Locate the cell with the specified text and output its (X, Y) center coordinate. 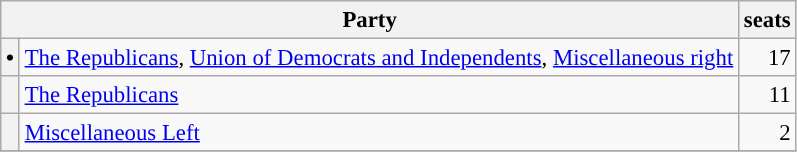
The Republicans, Union of Democrats and Independents, Miscellaneous right (378, 58)
Party (370, 20)
17 (768, 58)
2 (768, 133)
The Republicans (378, 95)
seats (768, 20)
Miscellaneous Left (378, 133)
11 (768, 95)
• (10, 58)
